Search for the cell housing the specified text and yield its (X, Y) center coordinate. 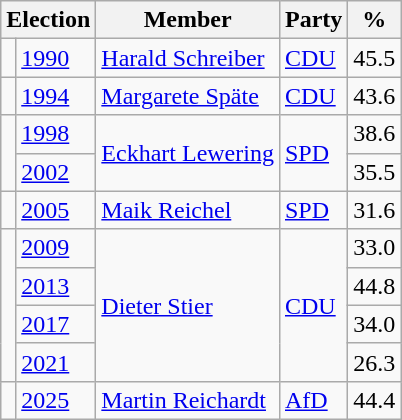
% (374, 20)
2013 (56, 286)
31.6 (374, 210)
26.3 (374, 362)
1994 (56, 96)
33.0 (374, 248)
2009 (56, 248)
Party (313, 20)
44.8 (374, 286)
2005 (56, 210)
Martin Reichardt (188, 400)
Dieter Stier (188, 305)
Harald Schreiber (188, 58)
45.5 (374, 58)
2002 (56, 172)
35.5 (374, 172)
34.0 (374, 324)
1990 (56, 58)
43.6 (374, 96)
1998 (56, 134)
Maik Reichel (188, 210)
44.4 (374, 400)
Member (188, 20)
Eckhart Lewering (188, 153)
2021 (56, 362)
2025 (56, 400)
Election (48, 20)
AfD (313, 400)
Margarete Späte (188, 96)
2017 (56, 324)
38.6 (374, 134)
